Locate the cell with the specified text and output its [x, y] center coordinate. 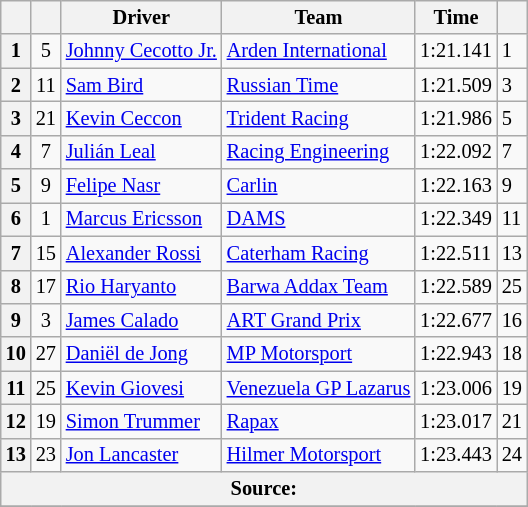
16 [512, 320]
Sam Bird [142, 85]
Simon Trummer [142, 421]
1:23.017 [456, 421]
Trident Racing [318, 118]
1:22.511 [456, 253]
10 [16, 354]
Johnny Cecotto Jr. [142, 51]
Team [318, 17]
Rio Haryanto [142, 287]
Racing Engineering [318, 152]
Jon Lancaster [142, 455]
1:21.986 [456, 118]
12 [16, 421]
Driver [142, 17]
2 [16, 85]
Venezuela GP Lazarus [318, 388]
Kevin Giovesi [142, 388]
1:22.163 [456, 186]
Barwa Addax Team [318, 287]
Marcus Ericsson [142, 219]
1:21.141 [456, 51]
MP Motorsport [318, 354]
Time [456, 17]
1:21.509 [456, 85]
Kevin Ceccon [142, 118]
4 [16, 152]
23 [46, 455]
15 [46, 253]
1:22.092 [456, 152]
24 [512, 455]
Julián Leal [142, 152]
Rapax [318, 421]
ART Grand Prix [318, 320]
18 [512, 354]
DAMS [318, 219]
1:22.943 [456, 354]
Hilmer Motorsport [318, 455]
Caterham Racing [318, 253]
27 [46, 354]
Russian Time [318, 85]
1:22.589 [456, 287]
Daniël de Jong [142, 354]
1:22.349 [456, 219]
James Calado [142, 320]
Arden International [318, 51]
1:23.443 [456, 455]
17 [46, 287]
1:22.677 [456, 320]
8 [16, 287]
Source: [264, 489]
1:23.006 [456, 388]
Carlin [318, 186]
6 [16, 219]
Alexander Rossi [142, 253]
Felipe Nasr [142, 186]
